Locate the cell with the specified text and output its [X, Y] center coordinate. 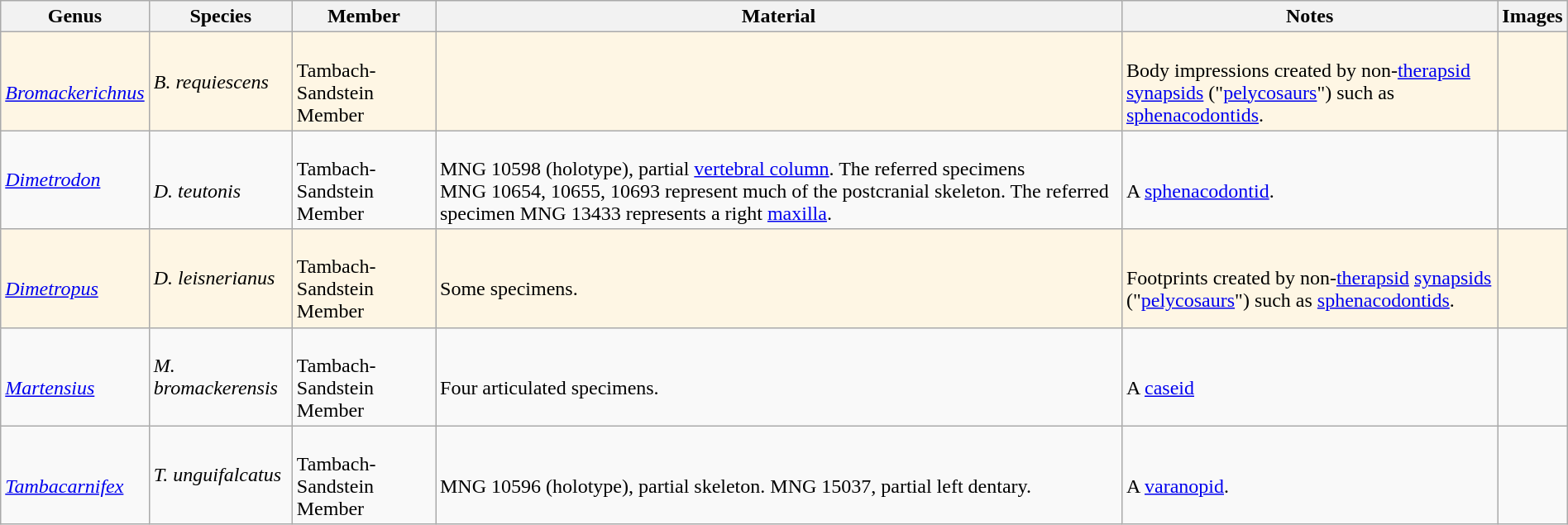
Tambacarnifex [74, 475]
Four articulated specimens. [778, 377]
D. leisnerianus [220, 278]
Notes [1309, 17]
A caseid [1309, 377]
MNG 10596 (holotype), partial skeleton. MNG 15037, partial left dentary. [778, 475]
A varanopid. [1309, 475]
Footprints created by non-therapsid synapsids ("pelycosaurs") such as sphenacodontids. [1309, 278]
Genus [74, 17]
D. teutonis [220, 180]
B. requiescens [220, 81]
Member [364, 17]
Body impressions created by non-therapsid synapsids ("pelycosaurs") such as sphenacodontids. [1309, 81]
T. unguifalcatus [220, 475]
Images [1532, 17]
Some specimens. [778, 278]
Species [220, 17]
A sphenacodontid. [1309, 180]
Dimetrodon [74, 180]
Material [778, 17]
Martensius [74, 377]
Dimetropus [74, 278]
M. bromackerensis [220, 377]
Bromackerichnus [74, 81]
